Extract the [x, y] coordinate from the center of the cell holding the provided text.  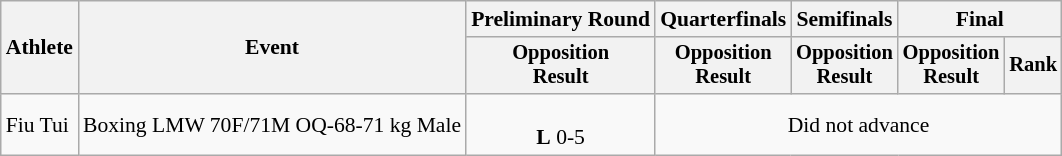
Athlete [40, 48]
Rank [1033, 66]
Fiu Tui [40, 124]
Event [272, 48]
Semifinals [844, 19]
Preliminary Round [560, 19]
Quarterfinals [723, 19]
L 0-5 [560, 124]
Boxing LMW 70F/71M OQ-68-71 kg Male [272, 124]
Final [980, 19]
Did not advance [858, 124]
